Locate the cell with the specified text and output its (x, y) center coordinate. 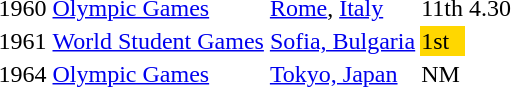
World Student Games (158, 41)
Sofia, Bulgaria (342, 41)
1st (442, 41)
